Determine the [X, Y] coordinate at the center of the cell enclosing the given text.  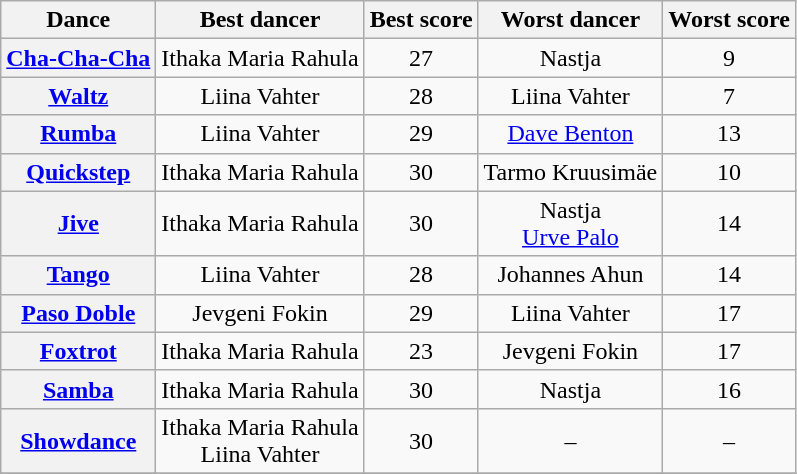
Tarmo Kruusimäe [570, 172]
Tango [78, 275]
27 [421, 58]
Dave Benton [570, 134]
Foxtrot [78, 351]
Showdance [78, 440]
Best dancer [260, 20]
10 [730, 172]
Ithaka Maria RahulaLiina Vahter [260, 440]
Paso Doble [78, 313]
Rumba [78, 134]
Jive [78, 224]
Cha-Cha-Cha [78, 58]
Best score [421, 20]
9 [730, 58]
Worst score [730, 20]
23 [421, 351]
16 [730, 389]
13 [730, 134]
Dance [78, 20]
NastjaUrve Palo [570, 224]
Worst dancer [570, 20]
7 [730, 96]
Johannes Ahun [570, 275]
Samba [78, 389]
Waltz [78, 96]
Quickstep [78, 172]
